Determine the [X, Y] coordinate at the center of the cell enclosing the given text.  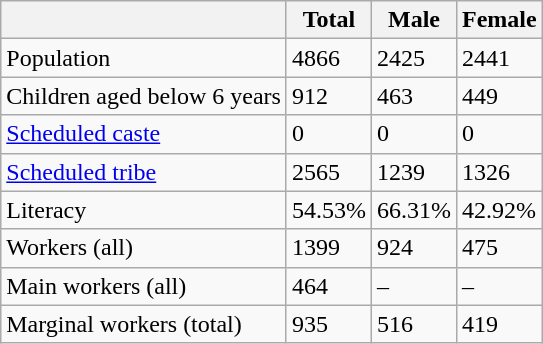
Female [500, 20]
54.53% [328, 210]
Workers (all) [144, 248]
419 [500, 324]
449 [500, 96]
Scheduled caste [144, 134]
66.31% [414, 210]
42.92% [500, 210]
Literacy [144, 210]
463 [414, 96]
912 [328, 96]
2441 [500, 58]
Children aged below 6 years [144, 96]
1326 [500, 172]
Male [414, 20]
4866 [328, 58]
1399 [328, 248]
475 [500, 248]
2565 [328, 172]
516 [414, 324]
Population [144, 58]
935 [328, 324]
464 [328, 286]
924 [414, 248]
1239 [414, 172]
2425 [414, 58]
Total [328, 20]
Marginal workers (total) [144, 324]
Scheduled tribe [144, 172]
Main workers (all) [144, 286]
